Provide the (X, Y) coordinate of the cell's center where the given text is located.  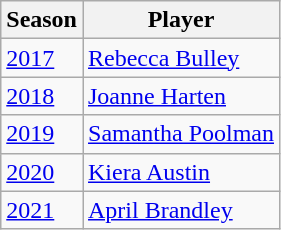
2020 (42, 172)
Season (42, 20)
2018 (42, 96)
Rebecca Bulley (180, 58)
2017 (42, 58)
Joanne Harten (180, 96)
2019 (42, 134)
2021 (42, 210)
Samantha Poolman (180, 134)
Player (180, 20)
April Brandley (180, 210)
Kiera Austin (180, 172)
